Determine the [X, Y] coordinate at the center of the cell enclosing the given text.  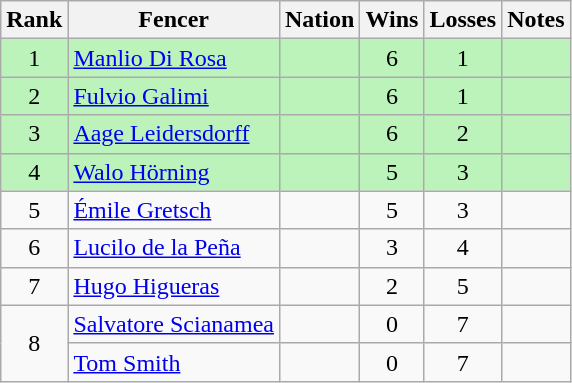
Rank [34, 20]
Manlio Di Rosa [174, 58]
Fencer [174, 20]
Émile Gretsch [174, 210]
Fulvio Galimi [174, 96]
8 [34, 343]
Tom Smith [174, 362]
Wins [392, 20]
Nation [319, 20]
Aage Leidersdorff [174, 134]
Salvatore Scianamea [174, 324]
Walo Hörning [174, 172]
Hugo Higueras [174, 286]
Lucilo de la Peña [174, 248]
Notes [536, 20]
Losses [463, 20]
